Capture the cell that displays the provided text and extract its [x, y] central coordinate. 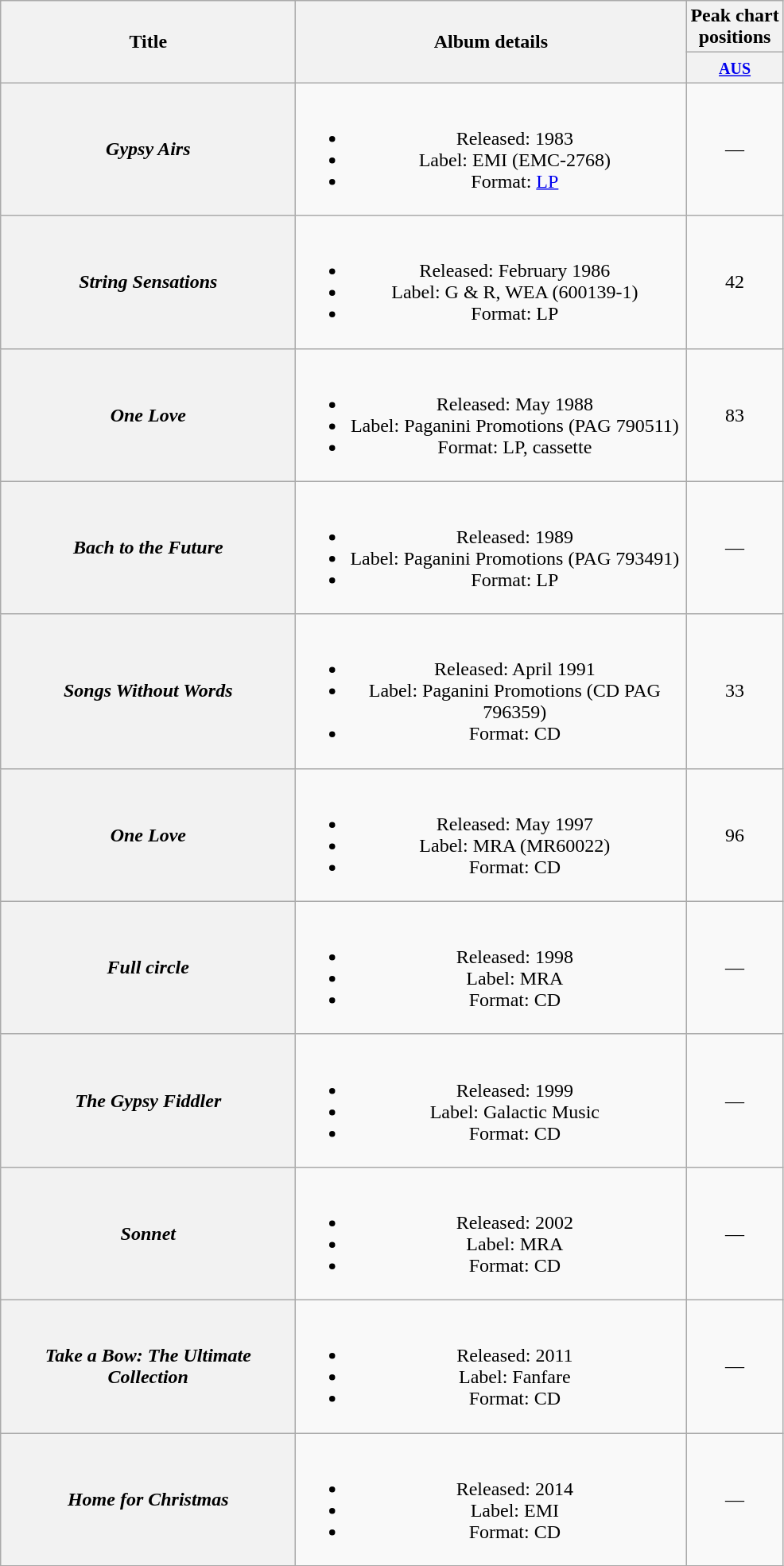
Released: April 1991Label: Paganini Promotions (CD PAG 796359)Format: CD [491, 691]
42 [735, 282]
Released: 1989Label: Paganini Promotions (PAG 793491)Format: LP [491, 547]
Title [148, 41]
Sonnet [148, 1233]
Released: 1998Label: MRAFormat: CD [491, 967]
Released: 2014Label: EMIFormat: CD [491, 1500]
33 [735, 691]
Released: February 1986Label: G & R, WEA (600139-1)Format: LP [491, 282]
Released: 2011Label: FanfareFormat: CD [491, 1366]
83 [735, 415]
Released: May 1988Label: Paganini Promotions (PAG 790511)Format: LP, cassette [491, 415]
String Sensations [148, 282]
The Gypsy Fiddler [148, 1101]
Released: 1999Label: Galactic MusicFormat: CD [491, 1101]
Songs Without Words [148, 691]
Home for Christmas [148, 1500]
Album details [491, 41]
Released: May 1997Label: MRA (MR60022)Format: CD [491, 835]
Peak chartpositions [735, 27]
Released: 2002Label: MRAFormat: CD [491, 1233]
Take a Bow: The Ultimate Collection [148, 1366]
AUS [735, 68]
Released: 1983Label: EMI (EMC-2768)Format: LP [491, 150]
Full circle [148, 967]
Gypsy Airs [148, 150]
Bach to the Future [148, 547]
96 [735, 835]
